Search for the cell housing the specified text and yield its (X, Y) center coordinate. 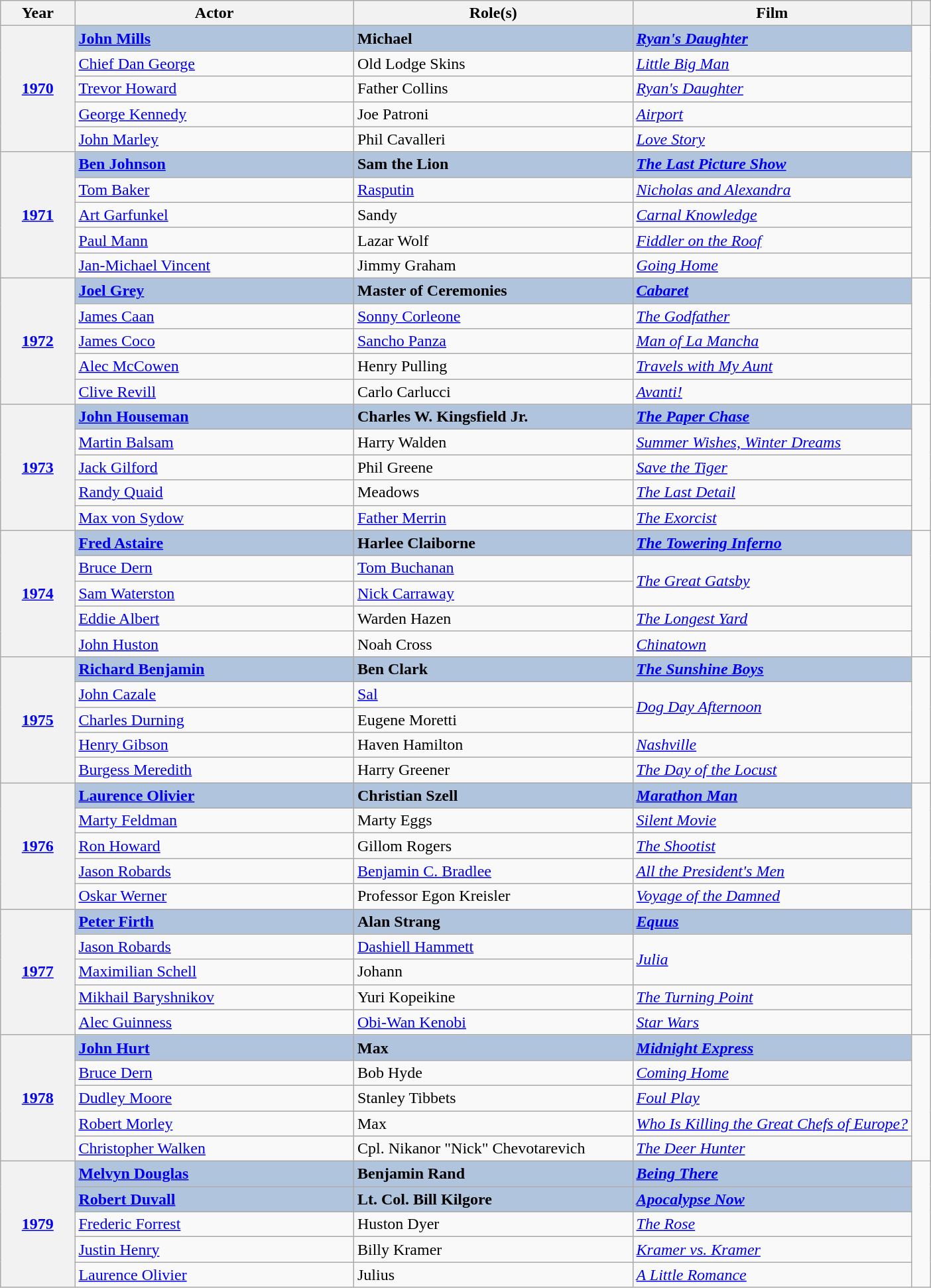
Warden Hazen (493, 618)
James Coco (215, 341)
Phil Cavalleri (493, 139)
Dudley Moore (215, 1098)
Dog Day Afternoon (772, 707)
Little Big Man (772, 64)
Alec Guinness (215, 1022)
Airport (772, 114)
Ben Clark (493, 669)
Benjamin Rand (493, 1174)
Being There (772, 1174)
Fred Astaire (215, 543)
Avanti! (772, 392)
Summer Wishes, Winter Dreams (772, 442)
Michael (493, 38)
Going Home (772, 265)
Gillom Rogers (493, 846)
Save the Tiger (772, 467)
Role(s) (493, 13)
Old Lodge Skins (493, 64)
Coming Home (772, 1073)
Ron Howard (215, 846)
Nick Carraway (493, 593)
Christopher Walken (215, 1149)
Burgess Meredith (215, 770)
The Shootist (772, 846)
The Rose (772, 1224)
Who Is Killing the Great Chefs of Europe? (772, 1124)
Lazar Wolf (493, 240)
1979 (38, 1224)
Love Story (772, 139)
Master of Ceremonies (493, 290)
Julius (493, 1275)
The Longest Yard (772, 618)
Kramer vs. Kramer (772, 1250)
Actor (215, 13)
Equus (772, 921)
1976 (38, 846)
Jack Gilford (215, 467)
Johann (493, 972)
John Cazale (215, 694)
Huston Dyer (493, 1224)
Cpl. Nikanor "Nick" Chevotarevich (493, 1149)
Ben Johnson (215, 164)
Chinatown (772, 644)
The Sunshine Boys (772, 669)
Film (772, 13)
Christian Szell (493, 795)
Alan Strang (493, 921)
Frederic Forrest (215, 1224)
Nicholas and Alexandra (772, 190)
Billy Kramer (493, 1250)
Justin Henry (215, 1250)
Foul Play (772, 1098)
Eddie Albert (215, 618)
Tom Buchanan (493, 568)
Marty Eggs (493, 821)
Stanley Tibbets (493, 1098)
Henry Pulling (493, 367)
The Godfather (772, 316)
Rasputin (493, 190)
Peter Firth (215, 921)
John Hurt (215, 1047)
Marty Feldman (215, 821)
Martin Balsam (215, 442)
All the President's Men (772, 871)
Star Wars (772, 1022)
The Last Detail (772, 493)
Midnight Express (772, 1047)
John Marley (215, 139)
The Paper Chase (772, 417)
Jan-Michael Vincent (215, 265)
1971 (38, 215)
Sam the Lion (493, 164)
Nashville (772, 745)
1974 (38, 593)
Paul Mann (215, 240)
1975 (38, 719)
Trevor Howard (215, 89)
Obi-Wan Kenobi (493, 1022)
Bob Hyde (493, 1073)
Travels with My Aunt (772, 367)
Henry Gibson (215, 745)
Harry Greener (493, 770)
Carnal Knowledge (772, 215)
Carlo Carlucci (493, 392)
Robert Morley (215, 1124)
Marathon Man (772, 795)
The Day of the Locust (772, 770)
Art Garfunkel (215, 215)
Man of La Mancha (772, 341)
Benjamin C. Bradlee (493, 871)
Oskar Werner (215, 896)
Randy Quaid (215, 493)
Voyage of the Damned (772, 896)
Meadows (493, 493)
The Exorcist (772, 518)
The Last Picture Show (772, 164)
1972 (38, 341)
The Deer Hunter (772, 1149)
Professor Egon Kreisler (493, 896)
Yuri Kopeikine (493, 997)
1970 (38, 89)
Noah Cross (493, 644)
Max von Sydow (215, 518)
The Great Gatsby (772, 581)
Eugene Moretti (493, 719)
Joe Patroni (493, 114)
Robert Duvall (215, 1199)
Cabaret (772, 290)
Sal (493, 694)
James Caan (215, 316)
John Houseman (215, 417)
Haven Hamilton (493, 745)
Year (38, 13)
Chief Dan George (215, 64)
Joel Grey (215, 290)
Father Merrin (493, 518)
1978 (38, 1098)
Charles W. Kingsfield Jr. (493, 417)
Sancho Panza (493, 341)
Sandy (493, 215)
Jimmy Graham (493, 265)
John Huston (215, 644)
Melvyn Douglas (215, 1174)
Dashiell Hammett (493, 947)
Alec McCowen (215, 367)
Father Collins (493, 89)
Sam Waterston (215, 593)
Richard Benjamin (215, 669)
Apocalypse Now (772, 1199)
Maximilian Schell (215, 972)
A Little Romance (772, 1275)
The Towering Inferno (772, 543)
Harlee Claiborne (493, 543)
Harry Walden (493, 442)
1977 (38, 972)
Lt. Col. Bill Kilgore (493, 1199)
The Turning Point (772, 997)
Mikhail Baryshnikov (215, 997)
Phil Greene (493, 467)
George Kennedy (215, 114)
Clive Revill (215, 392)
1973 (38, 467)
Silent Movie (772, 821)
Fiddler on the Roof (772, 240)
John Mills (215, 38)
Tom Baker (215, 190)
Sonny Corleone (493, 316)
Charles Durning (215, 719)
Julia (772, 959)
